Find where the given text appears and provide that cell's center as [X, Y] coordinate. 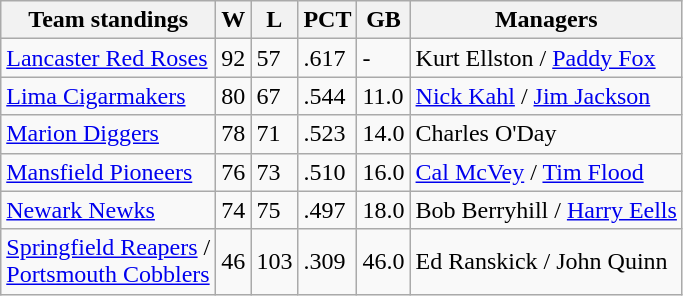
74 [234, 210]
.617 [328, 58]
18.0 [384, 210]
11.0 [384, 96]
75 [274, 210]
Ed Ranskick / John Quinn [546, 262]
Team standings [108, 20]
Bob Berryhill / Harry Eells [546, 210]
W [234, 20]
14.0 [384, 134]
Springfield Reapers / Portsmouth Cobblers [108, 262]
GB [384, 20]
92 [234, 58]
L [274, 20]
.523 [328, 134]
78 [234, 134]
103 [274, 262]
Charles O'Day [546, 134]
80 [234, 96]
67 [274, 96]
Marion Diggers [108, 134]
.309 [328, 262]
71 [274, 134]
46 [234, 262]
Newark Newks [108, 210]
46.0 [384, 262]
PCT [328, 20]
73 [274, 172]
Managers [546, 20]
Mansfield Pioneers [108, 172]
Lancaster Red Roses [108, 58]
Nick Kahl / Jim Jackson [546, 96]
- [384, 58]
16.0 [384, 172]
.510 [328, 172]
Kurt Ellston / Paddy Fox [546, 58]
Lima Cigarmakers [108, 96]
57 [274, 58]
Cal McVey / Tim Flood [546, 172]
76 [234, 172]
.544 [328, 96]
.497 [328, 210]
